Determine the (X, Y) coordinate at the center of the cell enclosing the given text.  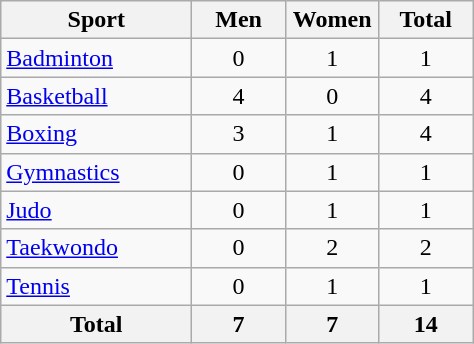
Men (239, 20)
Basketball (96, 96)
Badminton (96, 58)
Boxing (96, 134)
14 (426, 324)
Gymnastics (96, 172)
Taekwondo (96, 248)
Women (332, 20)
Tennis (96, 286)
Judo (96, 210)
3 (239, 134)
Sport (96, 20)
